For the text-containing cell, return its midpoint in [X, Y] coordinate format. 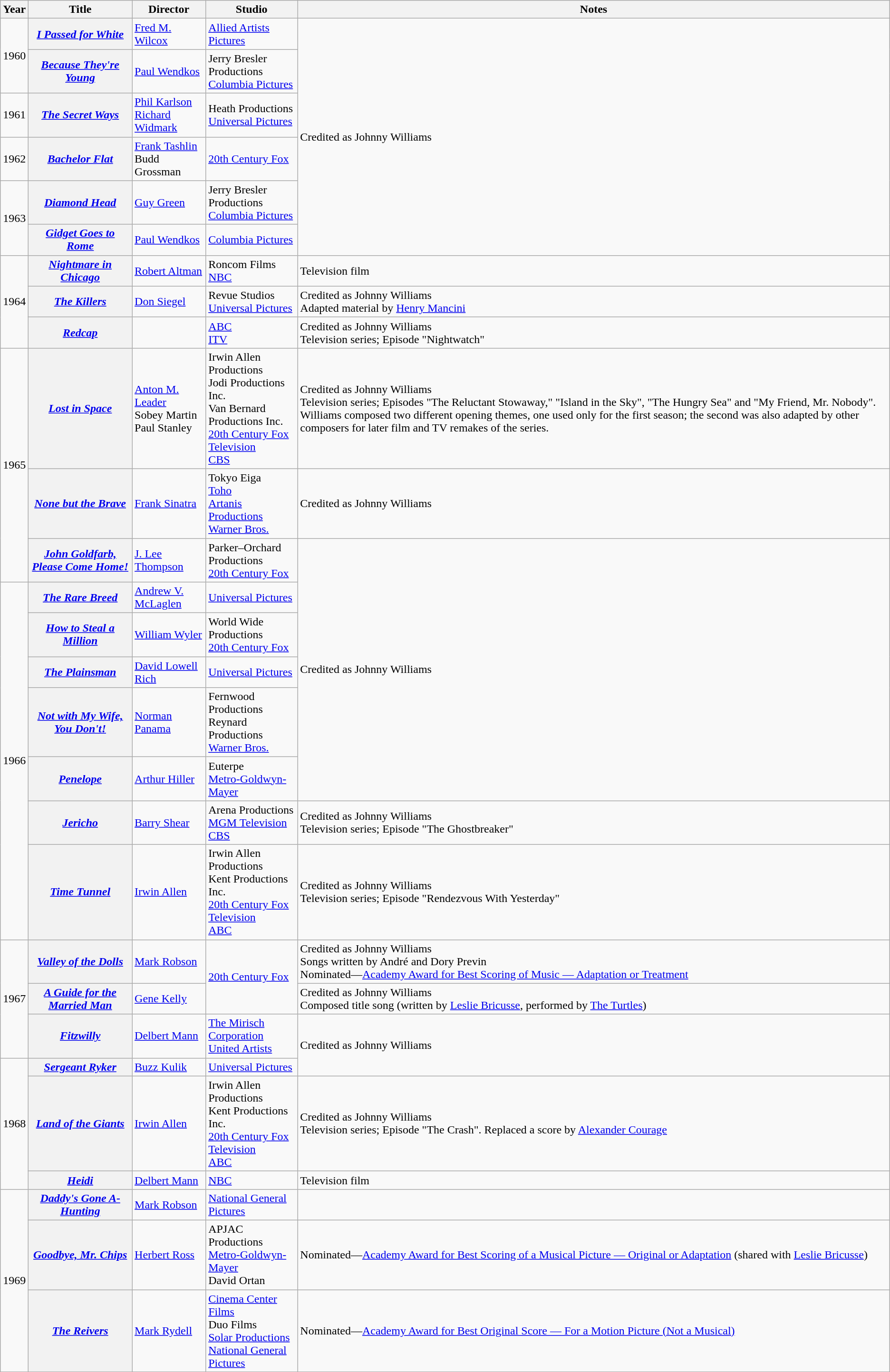
1964 [14, 301]
David Lowell Rich [169, 672]
Fred M. Wilcox [169, 34]
Fitzwilly [80, 1036]
Goodbye, Mr. Chips [80, 1255]
1961 [14, 115]
ABCITV [252, 333]
Credited as Johnny WilliamsSongs written by André and Dory PrevinNominated—Academy Award for Best Scoring of Music — Adaptation or Treatment [593, 961]
Robert Altman [169, 271]
William Wyler [169, 635]
Jericho [80, 823]
Don Siegel [169, 301]
Columbia Pictures [252, 240]
Credited as Johnny WilliamsAdapted material by Henry Mancini [593, 301]
Mark Rydell [169, 1331]
Heidi [80, 1180]
Credited as Johnny WilliamsTelevision series; Episode "Nightwatch" [593, 333]
Title [80, 10]
World Wide Productions20th Century Fox [252, 635]
1967 [14, 999]
A Guide for the Married Man [80, 999]
Sergeant Ryker [80, 1067]
Lost in Space [80, 408]
Redcap [80, 333]
None but the Brave [80, 503]
Director [169, 10]
Revue StudiosUniversal Pictures [252, 301]
Credited as Johnny WilliamsTelevision series; Episode "The Ghostbreaker" [593, 823]
Arthur Hiller [169, 779]
The Plainsman [80, 672]
Frank TashlinBudd Grossman [169, 159]
Nightmare in Chicago [80, 271]
Time Tunnel [80, 892]
Notes [593, 10]
Year [14, 10]
Guy Green [169, 202]
Diamond Head [80, 202]
Gene Kelly [169, 999]
Credited as Johnny WilliamsTelevision series; Episode "The Crash". Replaced a score by Alexander Courage [593, 1123]
EuterpeMetro-Goldwyn-Mayer [252, 779]
Andrew V. McLaglen [169, 598]
John Goldfarb, Please Come Home! [80, 560]
Irwin Allen ProductionsJodi Productions Inc.Van Bernard Productions Inc.20th Century Fox TelevisionCBS [252, 408]
Parker–Orchard Productions20th Century Fox [252, 560]
The Reivers [80, 1331]
Because They're Young [80, 71]
Norman Panama [169, 722]
National General Pictures [252, 1204]
Cinema Center FilmsDuo FilmsSolar ProductionsNational General Pictures [252, 1331]
Herbert Ross [169, 1255]
Bachelor Flat [80, 159]
Frank Sinatra [169, 503]
Anton M. LeaderSobey MartinPaul Stanley [169, 408]
1968 [14, 1123]
I Passed for White [80, 34]
Allied Artists Pictures [252, 34]
Heath ProductionsUniversal Pictures [252, 115]
J. Lee Thompson [169, 560]
1965 [14, 465]
Not with My Wife, You Don't! [80, 722]
Valley of the Dolls [80, 961]
Nominated—Academy Award for Best Scoring of a Musical Picture — Original or Adaptation (shared with Leslie Bricusse) [593, 1255]
1962 [14, 159]
Tokyo EigaTohoArtanis ProductionsWarner Bros. [252, 503]
Arena ProductionsMGM TelevisionCBS [252, 823]
Barry Shear [169, 823]
NBC [252, 1180]
APJAC ProductionsMetro-Goldwyn-Mayer David Ortan [252, 1255]
Credited as Johnny WilliamsComposed title song (written by Leslie Bricusse, performed by The Turtles) [593, 999]
1969 [14, 1280]
The Secret Ways [80, 115]
1963 [14, 218]
The Rare Breed [80, 598]
Land of the Giants [80, 1123]
Buzz Kulik [169, 1067]
Gidget Goes to Rome [80, 240]
1960 [14, 56]
Phil KarlsonRichard Widmark [169, 115]
Penelope [80, 779]
1966 [14, 761]
How to Steal a Million [80, 635]
Daddy's Gone A-Hunting [80, 1204]
Credited as Johnny WilliamsTelevision series; Episode "Rendezvous With Yesterday" [593, 892]
Studio [252, 10]
The Mirisch CorporationUnited Artists [252, 1036]
Roncom FilmsNBC [252, 271]
The Killers [80, 301]
Fernwood ProductionsReynard ProductionsWarner Bros. [252, 722]
Nominated—Academy Award for Best Original Score — For a Motion Picture (Not a Musical) [593, 1331]
